Capture the cell that displays the provided text and extract its (x, y) central coordinate. 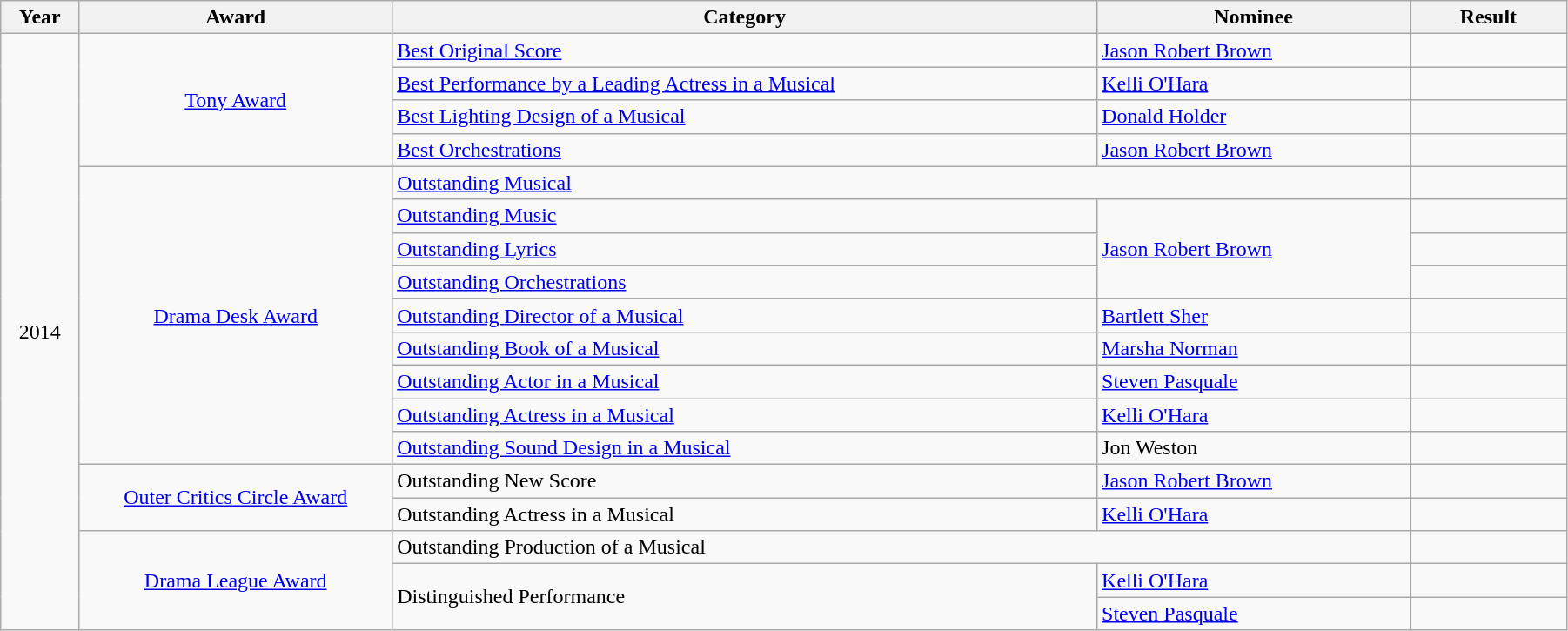
Donald Holder (1254, 117)
Nominee (1254, 17)
Tony Award (236, 100)
Result (1488, 17)
Best Performance by a Leading Actress in a Musical (745, 84)
Best Original Score (745, 50)
Outstanding Production of a Musical (901, 547)
Bartlett Sher (1254, 315)
Outstanding New Score (745, 481)
Year (40, 17)
Category (745, 17)
Distinguished Performance (745, 597)
Outstanding Musical (901, 183)
Outstanding Director of a Musical (745, 315)
Outstanding Actor in a Musical (745, 381)
Jon Weston (1254, 448)
2014 (40, 332)
Outstanding Music (745, 216)
Marsha Norman (1254, 348)
Drama League Award (236, 581)
Best Lighting Design of a Musical (745, 117)
Outstanding Lyrics (745, 249)
Best Orchestrations (745, 150)
Outstanding Sound Design in a Musical (745, 448)
Outstanding Orchestrations (745, 282)
Drama Desk Award (236, 315)
Outer Critics Circle Award (236, 498)
Award (236, 17)
Outstanding Book of a Musical (745, 348)
